Locate the cell with the specified text and output its [X, Y] center coordinate. 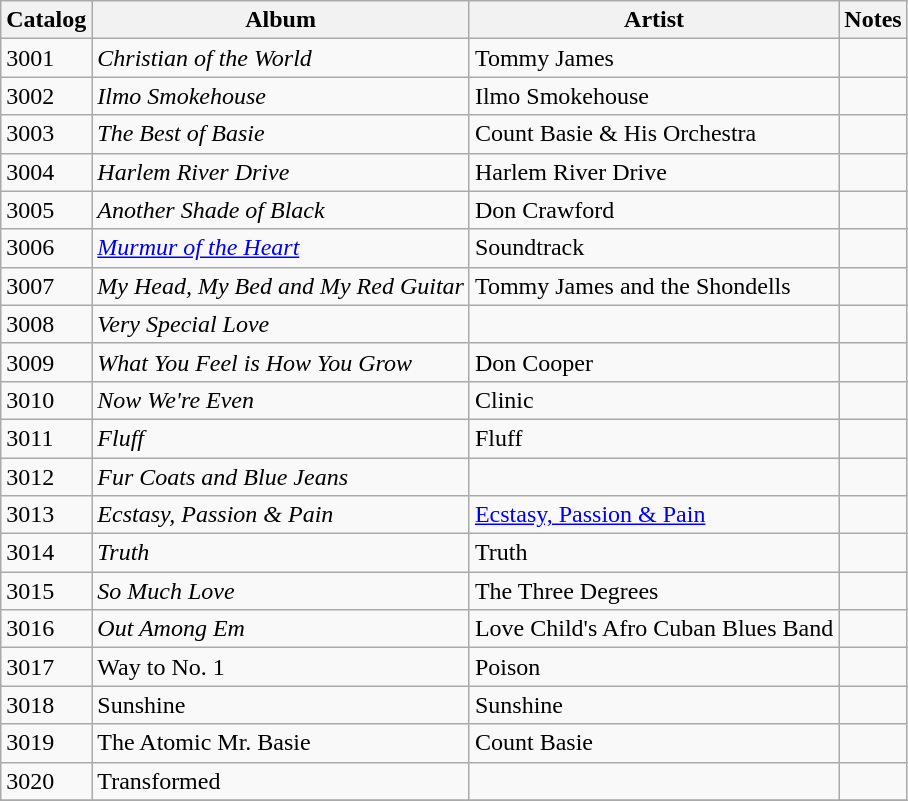
3009 [46, 362]
Tommy James [654, 58]
Catalog [46, 20]
3002 [46, 96]
The Best of Basie [281, 134]
Don Cooper [654, 362]
3006 [46, 248]
Count Basie [654, 743]
3017 [46, 667]
Album [281, 20]
3013 [46, 515]
What You Feel is How You Grow [281, 362]
3004 [46, 172]
3003 [46, 134]
3001 [46, 58]
Notes [873, 20]
3008 [46, 324]
Artist [654, 20]
Love Child's Afro Cuban Blues Band [654, 629]
Count Basie & His Orchestra [654, 134]
Tommy James and the Shondells [654, 286]
3019 [46, 743]
The Three Degrees [654, 591]
Christian of the World [281, 58]
3007 [46, 286]
The Atomic Mr. Basie [281, 743]
Out Among Em [281, 629]
3016 [46, 629]
3015 [46, 591]
3018 [46, 705]
My Head, My Bed and My Red Guitar [281, 286]
So Much Love [281, 591]
Clinic [654, 400]
3011 [46, 438]
3005 [46, 210]
Now We're Even [281, 400]
Another Shade of Black [281, 210]
3010 [46, 400]
Very Special Love [281, 324]
Murmur of the Heart [281, 248]
Poison [654, 667]
3014 [46, 553]
Transformed [281, 781]
Way to No. 1 [281, 667]
3012 [46, 477]
Soundtrack [654, 248]
Don Crawford [654, 210]
Fur Coats and Blue Jeans [281, 477]
3020 [46, 781]
